Capture the cell that displays the provided text and extract its (X, Y) central coordinate. 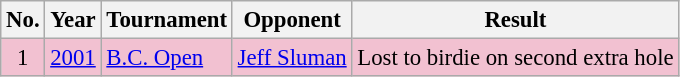
Result (516, 20)
Opponent (292, 20)
Lost to birdie on second extra hole (516, 58)
No. (23, 20)
1 (23, 58)
2001 (73, 58)
Jeff Sluman (292, 58)
Tournament (166, 20)
B.C. Open (166, 58)
Year (73, 20)
